Output the (X, Y) coordinate of the center of the cell containing the given text.  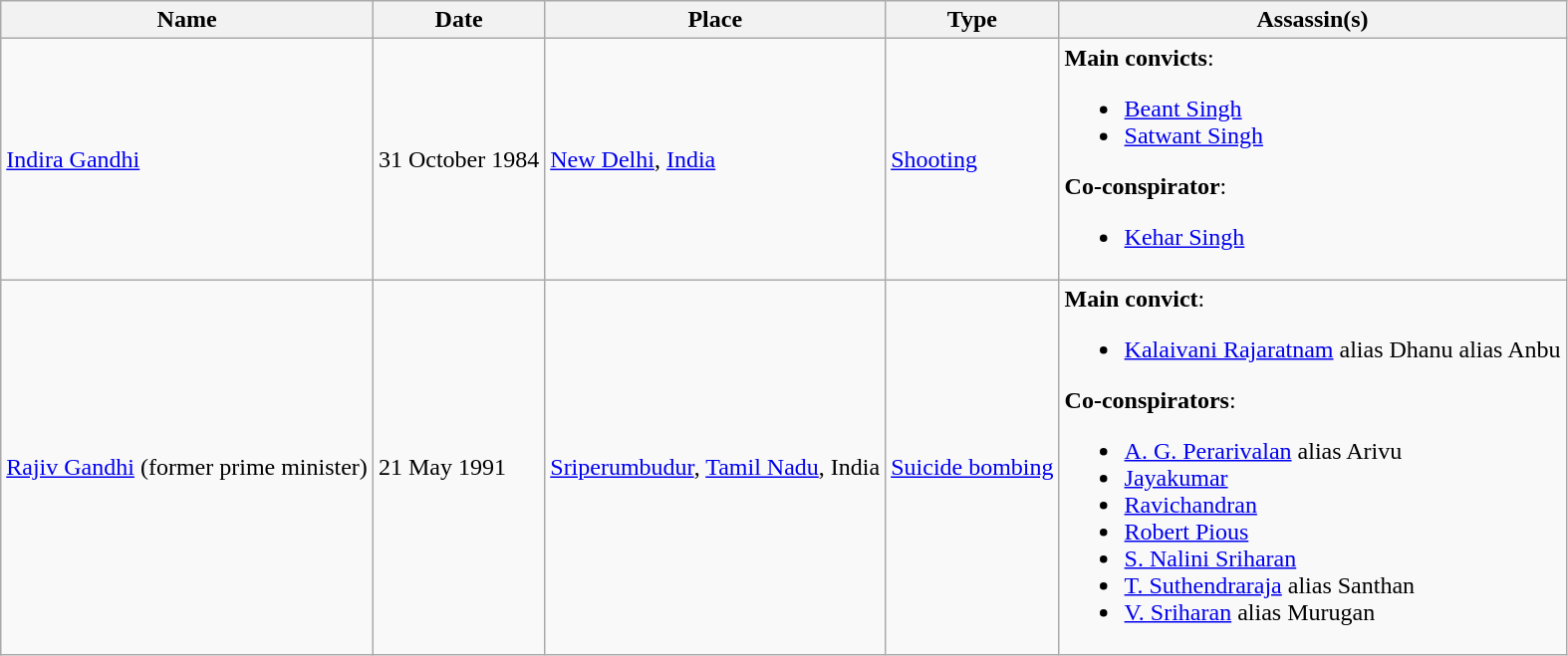
Assassin(s) (1313, 20)
Date (458, 20)
31 October 1984 (458, 159)
Suicide bombing (972, 468)
Main convicts:Beant SinghSatwant SinghCo-conspirator:Kehar Singh (1313, 159)
New Delhi, India (715, 159)
Place (715, 20)
21 May 1991 (458, 468)
Sriperumbudur, Tamil Nadu, India (715, 468)
Rajiv Gandhi (former prime minister) (187, 468)
Name (187, 20)
Shooting (972, 159)
Indira Gandhi (187, 159)
Type (972, 20)
